Return [x, y] of the center of cell containing provided text 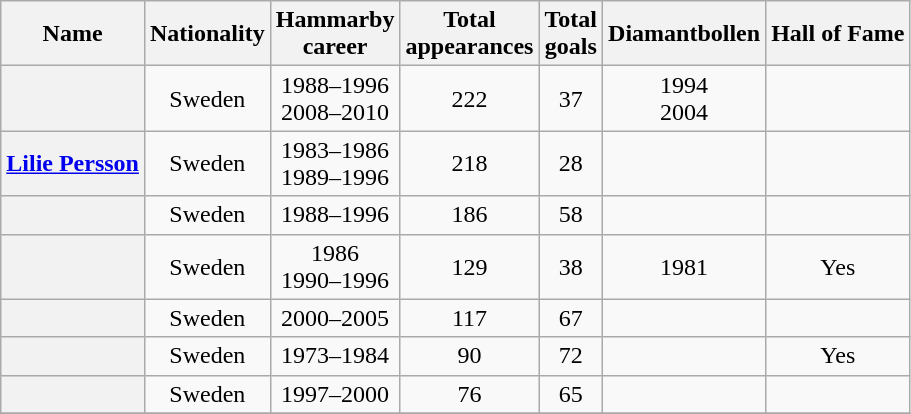
Diamantbollen [684, 34]
222 [470, 98]
72 [571, 356]
1973–1984 [335, 356]
67 [571, 318]
1981 [684, 266]
Name [73, 34]
65 [571, 394]
1983–1986 1989–1996 [335, 164]
28 [571, 164]
129 [470, 266]
19861990–1996 [335, 266]
Totalgoals [571, 34]
186 [470, 215]
218 [470, 164]
19942004 [684, 98]
1988–1996 [335, 215]
2000–2005 [335, 318]
Hammarbycareer [335, 34]
Hall of Fame [838, 34]
117 [470, 318]
76 [470, 394]
37 [571, 98]
Lilie Persson [73, 164]
Nationality [207, 34]
1997–2000 [335, 394]
90 [470, 356]
1988–1996 2008–2010 [335, 98]
58 [571, 215]
38 [571, 266]
Totalappearances [470, 34]
